Scan for the cell matching the given text and deliver its [X, Y] coordinate at center. 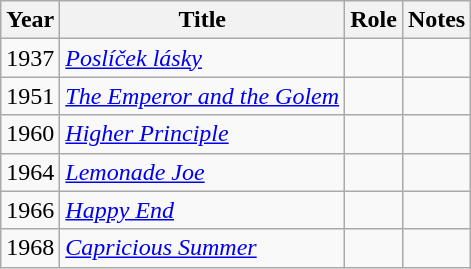
Title [202, 20]
1951 [30, 96]
Poslíček lásky [202, 58]
Higher Principle [202, 134]
Happy End [202, 210]
Notes [436, 20]
1937 [30, 58]
Capricious Summer [202, 248]
Role [374, 20]
1960 [30, 134]
Lemonade Joe [202, 172]
Year [30, 20]
1964 [30, 172]
1968 [30, 248]
The Emperor and the Golem [202, 96]
1966 [30, 210]
